Provide the (X, Y) coordinate of the cell's center where the given text is located.  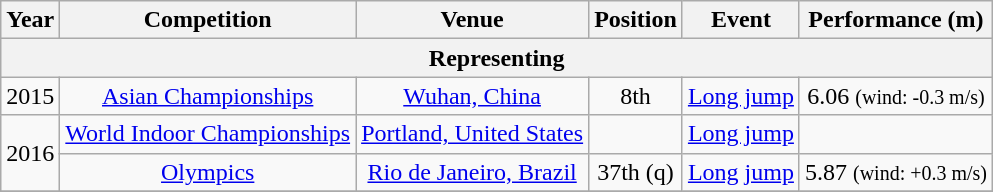
Wuhan, China (472, 96)
Position (636, 20)
Performance (m) (896, 20)
Rio de Janeiro, Brazil (472, 172)
6.06 (wind: -0.3 m/s) (896, 96)
5.87 (wind: +0.3 m/s) (896, 172)
Portland, United States (472, 134)
8th (636, 96)
Competition (208, 20)
Venue (472, 20)
Year (30, 20)
37th (q) (636, 172)
Olympics (208, 172)
2016 (30, 153)
Event (740, 20)
World Indoor Championships (208, 134)
2015 (30, 96)
Representing (497, 58)
Asian Championships (208, 96)
